Locate the cell with the specified text and output its (X, Y) center coordinate. 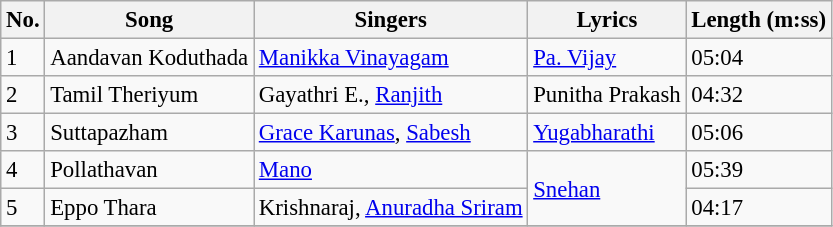
Manikka Vinayagam (391, 58)
05:04 (758, 58)
Suttapazham (150, 133)
Singers (391, 20)
Lyrics (607, 20)
Punitha Prakash (607, 95)
05:39 (758, 170)
Snehan (607, 188)
No. (23, 20)
Mano (391, 170)
5 (23, 208)
2 (23, 95)
04:17 (758, 208)
Gayathri E., Ranjith (391, 95)
3 (23, 133)
Pollathavan (150, 170)
4 (23, 170)
Aandavan Koduthada (150, 58)
Grace Karunas, Sabesh (391, 133)
Krishnaraj, Anuradha Sriram (391, 208)
1 (23, 58)
Eppo Thara (150, 208)
Yugabharathi (607, 133)
Tamil Theriyum (150, 95)
Song (150, 20)
Pa. Vijay (607, 58)
04:32 (758, 95)
Length (m:ss) (758, 20)
05:06 (758, 133)
